Search for the cell housing the specified text and yield its (X, Y) center coordinate. 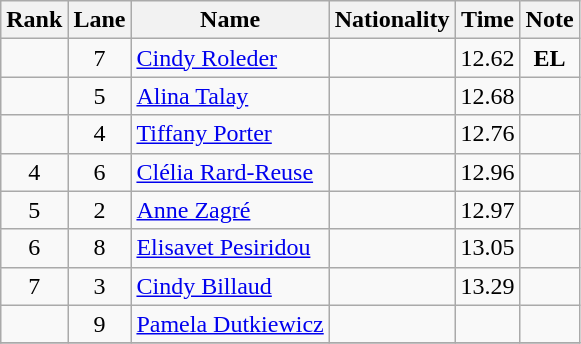
Anne Zagré (230, 210)
13.05 (488, 248)
EL (550, 58)
3 (100, 286)
13.29 (488, 286)
Nationality (392, 20)
Elisavet Pesiridou (230, 248)
2 (100, 210)
Tiffany Porter (230, 134)
Cindy Billaud (230, 286)
8 (100, 248)
9 (100, 324)
Rank (34, 20)
Note (550, 20)
Pamela Dutkiewicz (230, 324)
12.62 (488, 58)
Time (488, 20)
Clélia Rard-Reuse (230, 172)
Name (230, 20)
12.76 (488, 134)
Cindy Roleder (230, 58)
12.68 (488, 96)
12.97 (488, 210)
12.96 (488, 172)
Lane (100, 20)
Alina Talay (230, 96)
